Capture the cell that displays the provided text and extract its (x, y) central coordinate. 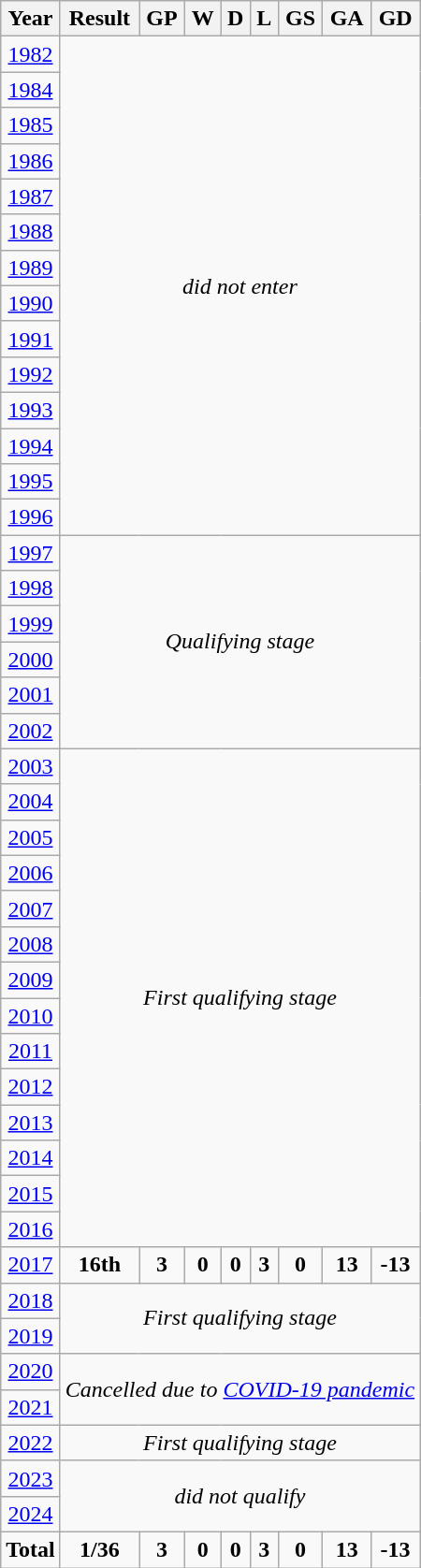
1995 (31, 482)
2006 (31, 873)
2001 (31, 695)
1985 (31, 125)
2000 (31, 660)
2010 (31, 1015)
1993 (31, 410)
Result (99, 19)
2017 (31, 1265)
did not enter (240, 286)
1987 (31, 196)
Total (31, 1549)
1992 (31, 374)
2003 (31, 766)
2004 (31, 802)
2020 (31, 1372)
2002 (31, 731)
2015 (31, 1194)
2016 (31, 1229)
2022 (31, 1443)
2011 (31, 1052)
2023 (31, 1478)
1986 (31, 161)
GP (163, 19)
Qualifying stage (240, 642)
1982 (31, 54)
1998 (31, 588)
did not qualify (240, 1496)
1994 (31, 446)
L (264, 19)
Cancelled due to COVID-19 pandemic (240, 1389)
2009 (31, 980)
GA (347, 19)
D (236, 19)
GS (299, 19)
2008 (31, 944)
Year (31, 19)
1999 (31, 624)
1984 (31, 90)
W (202, 19)
2012 (31, 1087)
2021 (31, 1407)
2005 (31, 837)
1997 (31, 553)
2007 (31, 908)
2019 (31, 1336)
2024 (31, 1514)
1/36 (99, 1549)
16th (99, 1265)
2018 (31, 1300)
2013 (31, 1123)
GD (396, 19)
1991 (31, 339)
1989 (31, 268)
2014 (31, 1158)
1996 (31, 517)
1990 (31, 303)
1988 (31, 232)
